Output the [X, Y] coordinate of the center of the cell containing the given text.  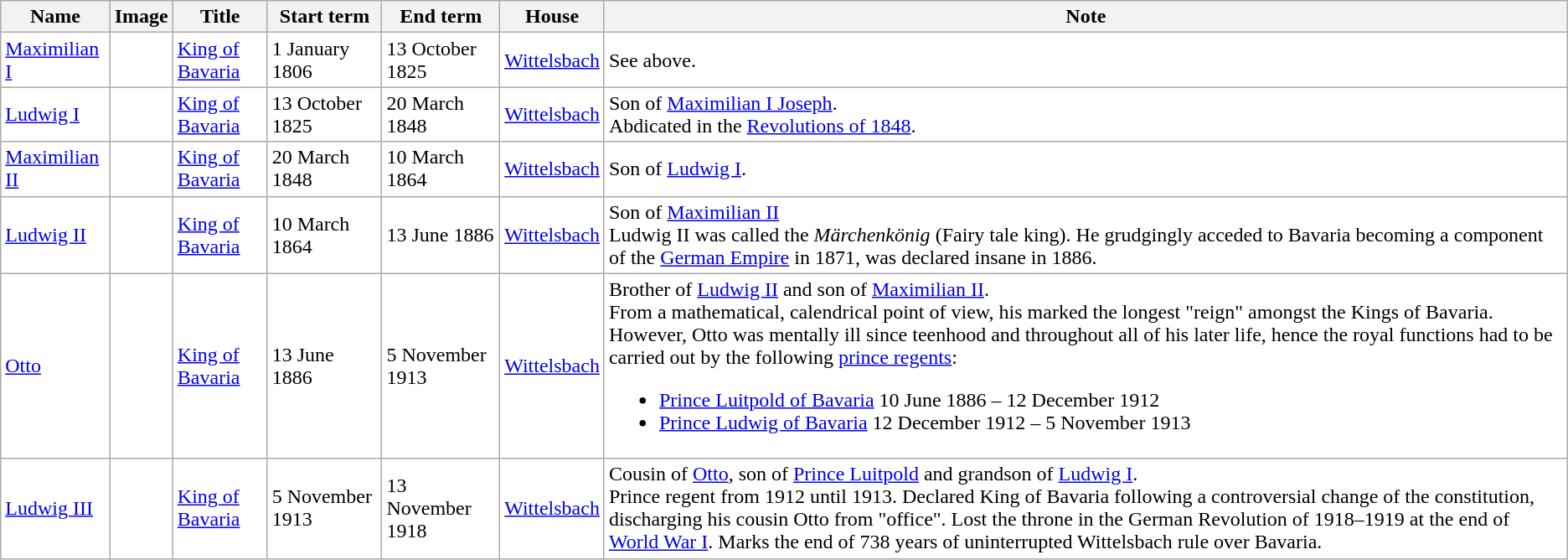
Otto [55, 366]
Son of Maximilian I Joseph.Abdicated in the Revolutions of 1848. [1086, 114]
Maximilian II [55, 169]
Name [55, 17]
Ludwig III [55, 508]
End term [441, 17]
Son of Ludwig I. [1086, 169]
1 January 1806 [325, 60]
Ludwig II [55, 235]
Image [141, 17]
Title [219, 17]
Ludwig I [55, 114]
Maximilian I [55, 60]
Note [1086, 17]
See above. [1086, 60]
13 November 1918 [441, 508]
Start term [325, 17]
House [553, 17]
